For the text-containing cell, return its midpoint in [X, Y] coordinate format. 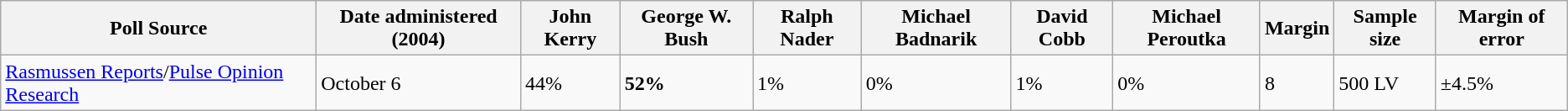
Michael Badnarik [936, 29]
500 LV [1385, 82]
Margin [1297, 29]
44% [570, 82]
Poll Source [159, 29]
Margin of error [1501, 29]
Michael Peroutka [1187, 29]
8 [1297, 82]
Date administered (2004) [419, 29]
52% [686, 82]
October 6 [419, 82]
George W. Bush [686, 29]
Rasmussen Reports/Pulse Opinion Research [159, 82]
David Cobb [1062, 29]
Sample size [1385, 29]
Ralph Nader [807, 29]
±4.5% [1501, 82]
John Kerry [570, 29]
